Output the (x, y) coordinate of the center of the cell containing the given text.  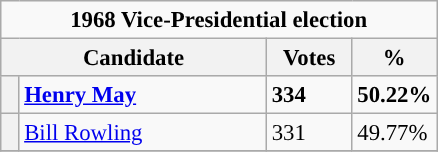
% (394, 58)
49.77% (394, 133)
Bill Rowling (143, 133)
334 (309, 95)
331 (309, 133)
Votes (309, 58)
50.22% (394, 95)
Candidate (134, 58)
Henry May (143, 95)
1968 Vice-Presidential election (219, 20)
